Extract the (x, y) coordinate from the center of the cell holding the provided text.  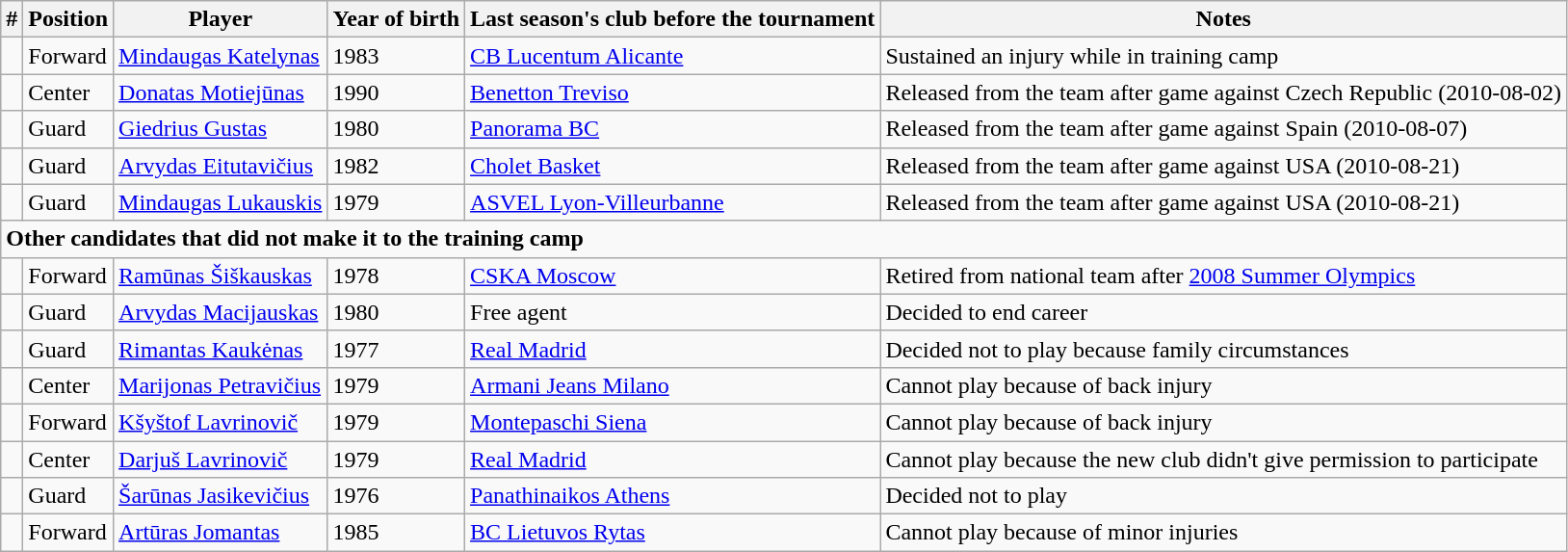
BC Lietuvos Rytas (672, 533)
Benetton Treviso (672, 92)
# (12, 19)
Darjuš Lavrinovič (221, 460)
1977 (397, 349)
1990 (397, 92)
Released from the team after game against Czech Republic (2010-08-02) (1223, 92)
Montepaschi Siena (672, 422)
Rimantas Kaukėnas (221, 349)
1983 (397, 56)
Marijonas Petravičius (221, 385)
Free agent (672, 312)
1985 (397, 533)
Notes (1223, 19)
Player (221, 19)
Donatas Motiejūnas (221, 92)
ASVEL Lyon-Villeurbanne (672, 202)
Decided not to play (1223, 496)
CSKA Moscow (672, 276)
Artūras Jomantas (221, 533)
Kšyštof Lavrinovič (221, 422)
1976 (397, 496)
Other candidates that did not make it to the training camp (784, 239)
Mindaugas Katelynas (221, 56)
Year of birth (397, 19)
Panorama BC (672, 129)
1982 (397, 166)
Released from the team after game against Spain (2010-08-07) (1223, 129)
Šarūnas Jasikevičius (221, 496)
Mindaugas Lukauskis (221, 202)
Last season's club before the tournament (672, 19)
Cholet Basket (672, 166)
Panathinaikos Athens (672, 496)
Sustained an injury while in training camp (1223, 56)
Cannot play because the new club didn't give permission to participate (1223, 460)
CB Lucentum Alicante (672, 56)
Arvydas Eitutavičius (221, 166)
Ramūnas Šiškauskas (221, 276)
Decided not to play because family circumstances (1223, 349)
Decided to end career (1223, 312)
Retired from national team after 2008 Summer Olympics (1223, 276)
Cannot play because of minor injuries (1223, 533)
Position (68, 19)
1978 (397, 276)
Giedrius Gustas (221, 129)
Arvydas Macijauskas (221, 312)
Armani Jeans Milano (672, 385)
